Detect which cell encompasses the target text, then output its [x, y] center coordinate. 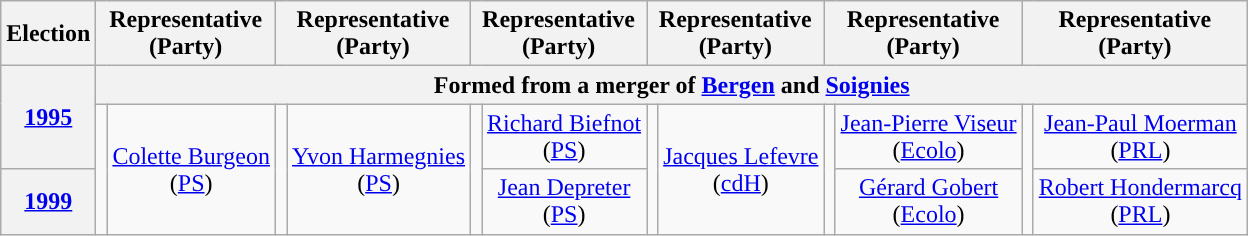
1995 [48, 118]
Election [48, 34]
Colette Burgeon(PS) [192, 169]
Jacques Lefevre(cdH) [741, 169]
Richard Biefnot(PS) [564, 136]
1999 [48, 202]
Gérard Gobert(Ecolo) [928, 202]
Jean Depreter(PS) [564, 202]
Formed from a merger of Bergen and Soignies [672, 85]
Jean-Paul Moerman(PRL) [1140, 136]
Jean-Pierre Viseur(Ecolo) [928, 136]
Yvon Harmegnies(PS) [379, 169]
Robert Hondermarcq(PRL) [1140, 202]
